Capture the cell that displays the provided text and extract its [X, Y] central coordinate. 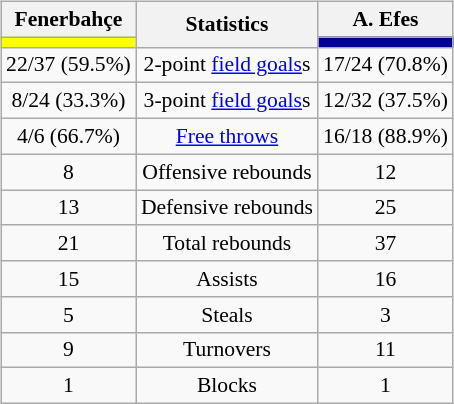
A. Efes [386, 19]
16/18 (88.9%) [386, 136]
16 [386, 279]
Assists [227, 279]
3 [386, 314]
3-point field goalss [227, 101]
5 [68, 314]
Fenerbahçe [68, 19]
13 [68, 208]
Steals [227, 314]
15 [68, 279]
Free throws [227, 136]
12/32 (37.5%) [386, 101]
4/6 (66.7%) [68, 136]
11 [386, 350]
Turnovers [227, 350]
Defensive rebounds [227, 208]
21 [68, 243]
17/24 (70.8%) [386, 65]
37 [386, 243]
Statistics [227, 24]
22/37 (59.5%) [68, 65]
Total rebounds [227, 243]
Blocks [227, 386]
9 [68, 350]
12 [386, 172]
2-point field goalss [227, 65]
8/24 (33.3%) [68, 101]
8 [68, 172]
Offensive rebounds [227, 172]
25 [386, 208]
